Extract the (X, Y) coordinate from the center of the cell holding the provided text.  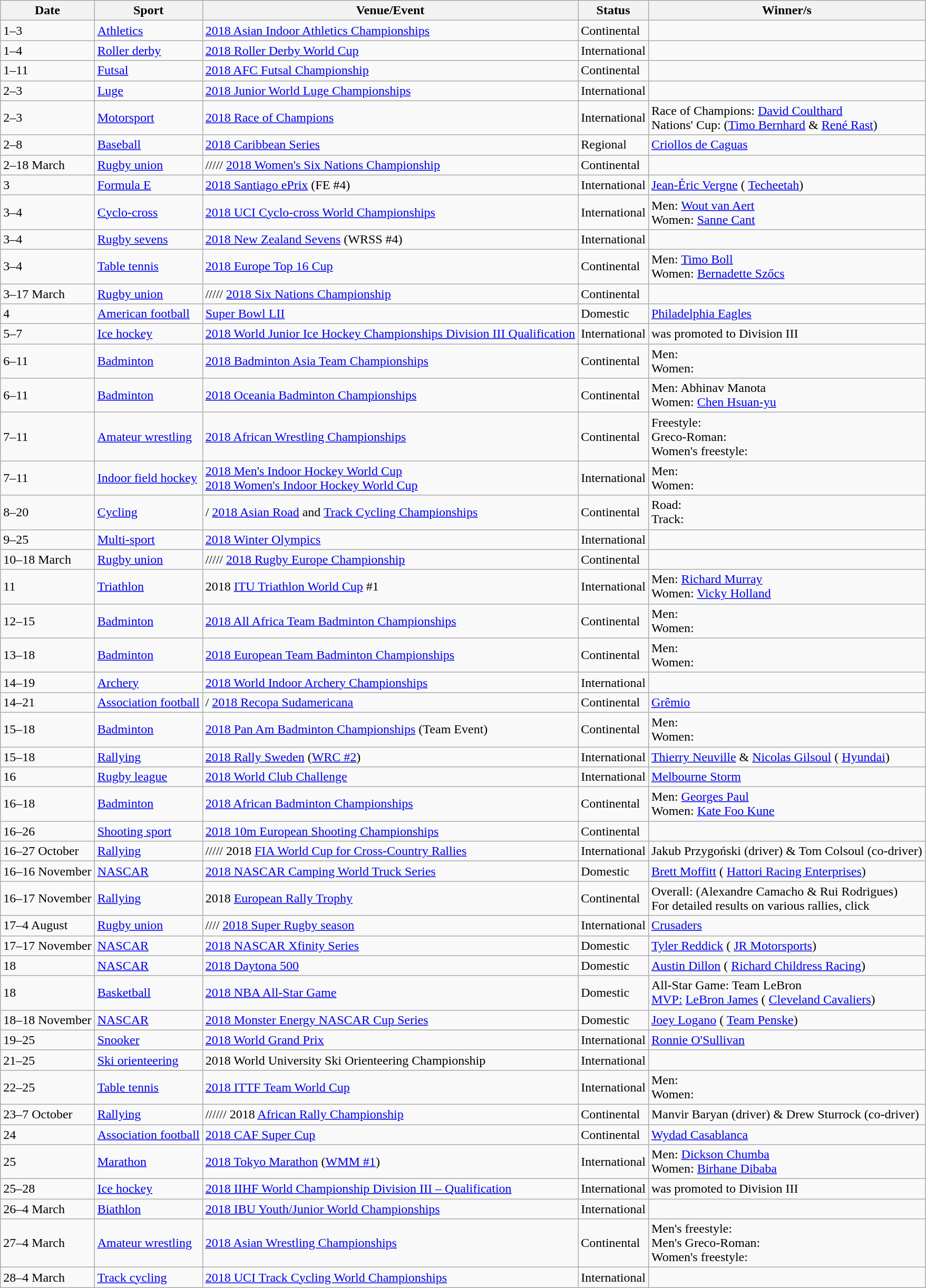
Multi-sport (149, 539)
12–15 (47, 621)
2018 Pan Am Badminton Championships (Team Event) (390, 729)
2018 ITU Triathlon World Cup #1 (390, 587)
Men: Richard MurrayWomen: Vicky Holland (786, 587)
2018 European Team Badminton Championships (390, 655)
2018 All Africa Team Badminton Championships (390, 621)
8–20 (47, 512)
Jakub Przygoński (driver) & Tom Colsoul (co-driver) (786, 851)
14–21 (47, 702)
Triathlon (149, 587)
Snooker (149, 1040)
2018 10m European Shooting Championships (390, 831)
2018 Europe Top 16 Cup (390, 267)
27–4 March (47, 1243)
Brett Moffitt ( Hattori Racing Enterprises) (786, 871)
Freestyle: Greco-Roman: Women's freestyle: (786, 437)
25 (47, 1162)
16–18 (47, 804)
2018 Daytona 500 (390, 966)
Track cycling (149, 1277)
Venue/Event (390, 11)
////// 2018 African Rally Championship (390, 1114)
2018 Race of Champions (390, 118)
Men's freestyle: Men's Greco-Roman: Women's freestyle: (786, 1243)
2018 CAF Super Cup (390, 1134)
1–11 (47, 71)
Men: Abhinav ManotaWomen: Chen Hsuan-yu (786, 395)
2018 Men's Indoor Hockey World Cup 2018 Women's Indoor Hockey World Cup (390, 478)
2018 World Grand Prix (390, 1040)
2018 World University Ski Orienteering Championship (390, 1060)
Men: Georges PaulWomen: Kate Foo Kune (786, 804)
Criollos de Caguas (786, 145)
2018 Winter Olympics (390, 539)
Indoor field hockey (149, 478)
Road: Track: (786, 512)
18–18 November (47, 1020)
Men: Timo BollWomen: Bernadette Szőcs (786, 267)
Super Bowl LII (390, 314)
Luge (149, 91)
17–17 November (47, 946)
Status (613, 11)
2018 World Club Challenge (390, 777)
14–19 (47, 682)
25–28 (47, 1189)
Philadelphia Eagles (786, 314)
2018 Roller Derby World Cup (390, 51)
///// 2018 Women's Six Nations Championship (390, 165)
2018 Santiago ePrix (FE #4) (390, 185)
24 (47, 1134)
16–17 November (47, 899)
2018 UCI Track Cycling World Championships (390, 1277)
1–4 (47, 51)
Ronnie O'Sullivan (786, 1040)
2018 Caribbean Series (390, 145)
Overall: (Alexandre Camacho & Rui Rodrigues)For detailed results on various rallies, click (786, 899)
2018 IBU Youth/Junior World Championships (390, 1209)
American football (149, 314)
10–18 March (47, 559)
Crusaders (786, 926)
2018 Asian Indoor Athletics Championships (390, 31)
26–4 March (47, 1209)
Wydad Casablanca (786, 1134)
28–4 March (47, 1277)
Thierry Neuville & Nicolas Gilsoul ( Hyundai) (786, 757)
2018 Oceania Badminton Championships (390, 395)
2–8 (47, 145)
2018 Asian Wrestling Championships (390, 1243)
3 (47, 185)
2018 ITTF Team World Cup (390, 1087)
2018 Junior World Luge Championships (390, 91)
2018 UCI Cyclo-cross World Championships (390, 212)
Basketball (149, 992)
2018 NBA All-Star Game (390, 992)
17–4 August (47, 926)
/ 2018 Asian Road and Track Cycling Championships (390, 512)
Jean-Éric Vergne ( Techeetah) (786, 185)
11 (47, 587)
Men: Dickson ChumbaWomen: Birhane Dibaba (786, 1162)
2018 European Rally Trophy (390, 899)
22–25 (47, 1087)
2018 New Zealand Sevens (WRSS #4) (390, 239)
2018 NASCAR Xfinity Series (390, 946)
5–7 (47, 334)
Baseball (149, 145)
16–27 October (47, 851)
19–25 (47, 1040)
2018 NASCAR Camping World Truck Series (390, 871)
4 (47, 314)
Athletics (149, 31)
2018 African Wrestling Championships (390, 437)
1–3 (47, 31)
Rugby sevens (149, 239)
Date (47, 11)
Marathon (149, 1162)
2018 African Badminton Championships (390, 804)
Austin Dillon ( Richard Childress Racing) (786, 966)
2018 AFC Futsal Championship (390, 71)
Biathlon (149, 1209)
Winner/s (786, 11)
Grêmio (786, 702)
Race of Champions: David CoulthardNations' Cup: (Timo Bernhard & René Rast) (786, 118)
2018 World Indoor Archery Championships (390, 682)
13–18 (47, 655)
Roller derby (149, 51)
Regional (613, 145)
3–17 March (47, 293)
Shooting sport (149, 831)
23–7 October (47, 1114)
2018 Rally Sweden (WRC #2) (390, 757)
Men: Wout van AertWomen: Sanne Cant (786, 212)
Ski orienteering (149, 1060)
/ 2018 Recopa Sudamericana (390, 702)
Cycling (149, 512)
Manvir Baryan (driver) & Drew Sturrock (co-driver) (786, 1114)
16–16 November (47, 871)
2018 World Junior Ice Hockey Championships Division III Qualification (390, 334)
Melbourne Storm (786, 777)
Rugby league (149, 777)
///// 2018 Rugby Europe Championship (390, 559)
All-Star Game: Team LeBronMVP: LeBron James ( Cleveland Cavaliers) (786, 992)
2018 Tokyo Marathon (WMM #1) (390, 1162)
Tyler Reddick ( JR Motorsports) (786, 946)
Sport (149, 11)
2018 Badminton Asia Team Championships (390, 361)
//// 2018 Super Rugby season (390, 926)
Formula E (149, 185)
Motorsport (149, 118)
///// 2018 FIA World Cup for Cross-Country Rallies (390, 851)
///// 2018 Six Nations Championship (390, 293)
Archery (149, 682)
2018 IIHF World Championship Division III – Qualification (390, 1189)
2018 Monster Energy NASCAR Cup Series (390, 1020)
2–18 March (47, 165)
21–25 (47, 1060)
9–25 (47, 539)
16–26 (47, 831)
16 (47, 777)
Cyclo-cross (149, 212)
Joey Logano ( Team Penske) (786, 1020)
Futsal (149, 71)
